Locate the cell with the specified text and output its [x, y] center coordinate. 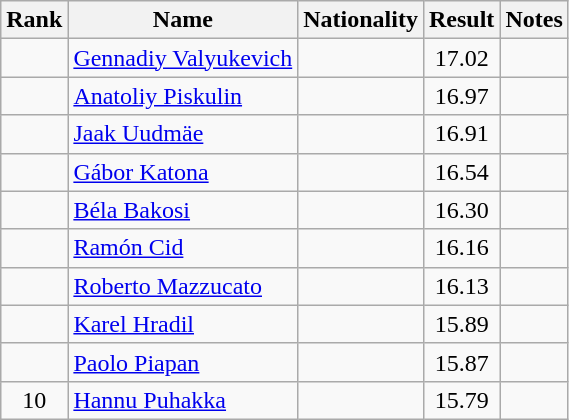
Anatoliy Piskulin [183, 96]
15.79 [461, 400]
16.30 [461, 210]
Karel Hradil [183, 324]
Name [183, 20]
Ramón Cid [183, 248]
Hannu Puhakka [183, 400]
Béla Bakosi [183, 210]
15.87 [461, 362]
Roberto Mazzucato [183, 286]
Rank [34, 20]
10 [34, 400]
15.89 [461, 324]
Paolo Piapan [183, 362]
16.13 [461, 286]
16.54 [461, 172]
17.02 [461, 58]
Jaak Uudmäe [183, 134]
16.16 [461, 248]
Notes [534, 20]
16.91 [461, 134]
Gennadiy Valyukevich [183, 58]
Gábor Katona [183, 172]
Result [461, 20]
Nationality [361, 20]
16.97 [461, 96]
